Provide the (x, y) coordinate of the cell's center where the given text is located.  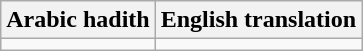
Arabic hadith (78, 20)
English translation (258, 20)
